Determine the (x, y) coordinate at the center of the cell enclosing the given text.  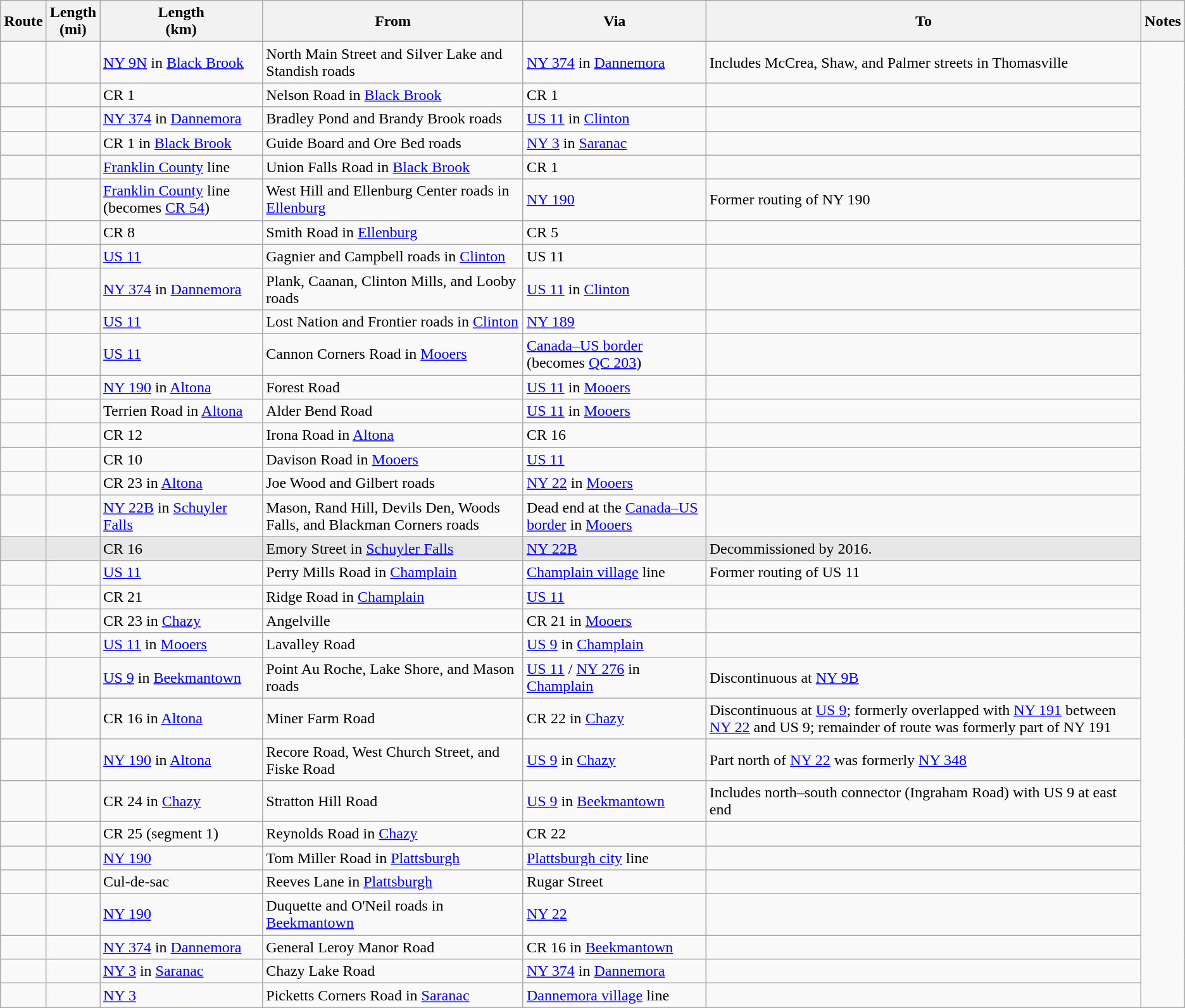
Union Falls Road in Black Brook (393, 167)
Notes (1163, 22)
Franklin County line (181, 167)
Part north of NY 22 was formerly NY 348 (924, 759)
Decommissioned by 2016. (924, 549)
Includes north–south connector (Ingraham Road) with US 9 at east end (924, 801)
Cannon Corners Road in Mooers (393, 354)
Dead end at the Canada–US border in Mooers (614, 516)
CR 21 (181, 597)
US 11 / NY 276 in Champlain (614, 677)
Duquette and O'Neil roads in Beekmantown (393, 915)
NY 9N in Black Brook (181, 62)
Reynolds Road in Chazy (393, 833)
Rugar Street (614, 882)
Ridge Road in Champlain (393, 597)
Reeves Lane in Plattsburgh (393, 882)
Lavalley Road (393, 645)
Perry Mills Road in Champlain (393, 573)
CR 16 in Altona (181, 719)
Length(mi) (73, 22)
CR 5 (614, 232)
Lost Nation and Frontier roads in Clinton (393, 321)
Angelville (393, 621)
CR 12 (181, 435)
NY 189 (614, 321)
Plank, Caanan, Clinton Mills, and Looby roads (393, 289)
Chazy Lake Road (393, 971)
Forest Road (393, 387)
CR 21 in Mooers (614, 621)
CR 23 in Altona (181, 483)
Recore Road, West Church Street, and Fiske Road (393, 759)
CR 25 (segment 1) (181, 833)
NY 22B in Schuyler Falls (181, 516)
NY 22 in Mooers (614, 483)
CR 16 in Beekmantown (614, 947)
Bradley Pond and Brandy Brook roads (393, 119)
Plattsburgh city line (614, 857)
Mason, Rand Hill, Devils Den, Woods Falls, and Blackman Corners roads (393, 516)
North Main Street and Silver Lake and Standish roads (393, 62)
Stratton Hill Road (393, 801)
To (924, 22)
Emory Street in Schuyler Falls (393, 549)
From (393, 22)
CR 1 in Black Brook (181, 143)
CR 22 (614, 833)
Former routing of NY 190 (924, 200)
Guide Board and Ore Bed roads (393, 143)
Champlain village line (614, 573)
Joe Wood and Gilbert roads (393, 483)
CR 8 (181, 232)
NY 3 (181, 995)
Gagnier and Campbell roads in Clinton (393, 256)
CR 23 in Chazy (181, 621)
Davison Road in Mooers (393, 459)
Dannemora village line (614, 995)
General Leroy Manor Road (393, 947)
Canada–US border (becomes QC 203) (614, 354)
Cul-de-sac (181, 882)
Picketts Corners Road in Saranac (393, 995)
West Hill and Ellenburg Center roads in Ellenburg (393, 200)
Miner Farm Road (393, 719)
Nelson Road in Black Brook (393, 95)
Franklin County line (becomes CR 54) (181, 200)
Length(km) (181, 22)
US 9 in Champlain (614, 645)
Via (614, 22)
Point Au Roche, Lake Shore, and Mason roads (393, 677)
Discontinuous at US 9; formerly overlapped with NY 191 between NY 22 and US 9; remainder of route was formerly part of NY 191 (924, 719)
Former routing of US 11 (924, 573)
CR 24 in Chazy (181, 801)
Irona Road in Altona (393, 435)
Includes McCrea, Shaw, and Palmer streets in Thomasville (924, 62)
NY 22 (614, 915)
Alder Bend Road (393, 411)
Route (23, 22)
Smith Road in Ellenburg (393, 232)
Terrien Road in Altona (181, 411)
CR 22 in Chazy (614, 719)
Tom Miller Road in Plattsburgh (393, 857)
NY 22B (614, 549)
US 9 in Chazy (614, 759)
Discontinuous at NY 9B (924, 677)
CR 10 (181, 459)
